Scan for the cell matching the given text and deliver its (X, Y) coordinate at center. 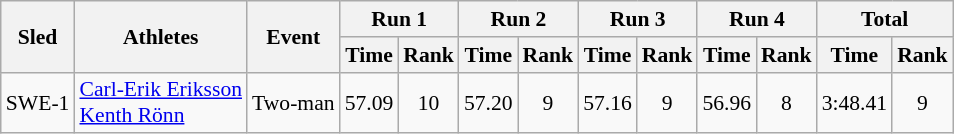
57.09 (370, 102)
57.20 (488, 102)
Event (294, 36)
Two-man (294, 102)
56.96 (726, 102)
Total (885, 19)
Sled (38, 36)
Run 4 (756, 19)
8 (786, 102)
3:48.41 (854, 102)
Run 3 (638, 19)
Run 2 (518, 19)
Run 1 (400, 19)
Athletes (160, 36)
Carl-Erik ErikssonKenth Rönn (160, 102)
10 (428, 102)
57.16 (608, 102)
SWE-1 (38, 102)
